For the text-containing cell, return its midpoint in [x, y] coordinate format. 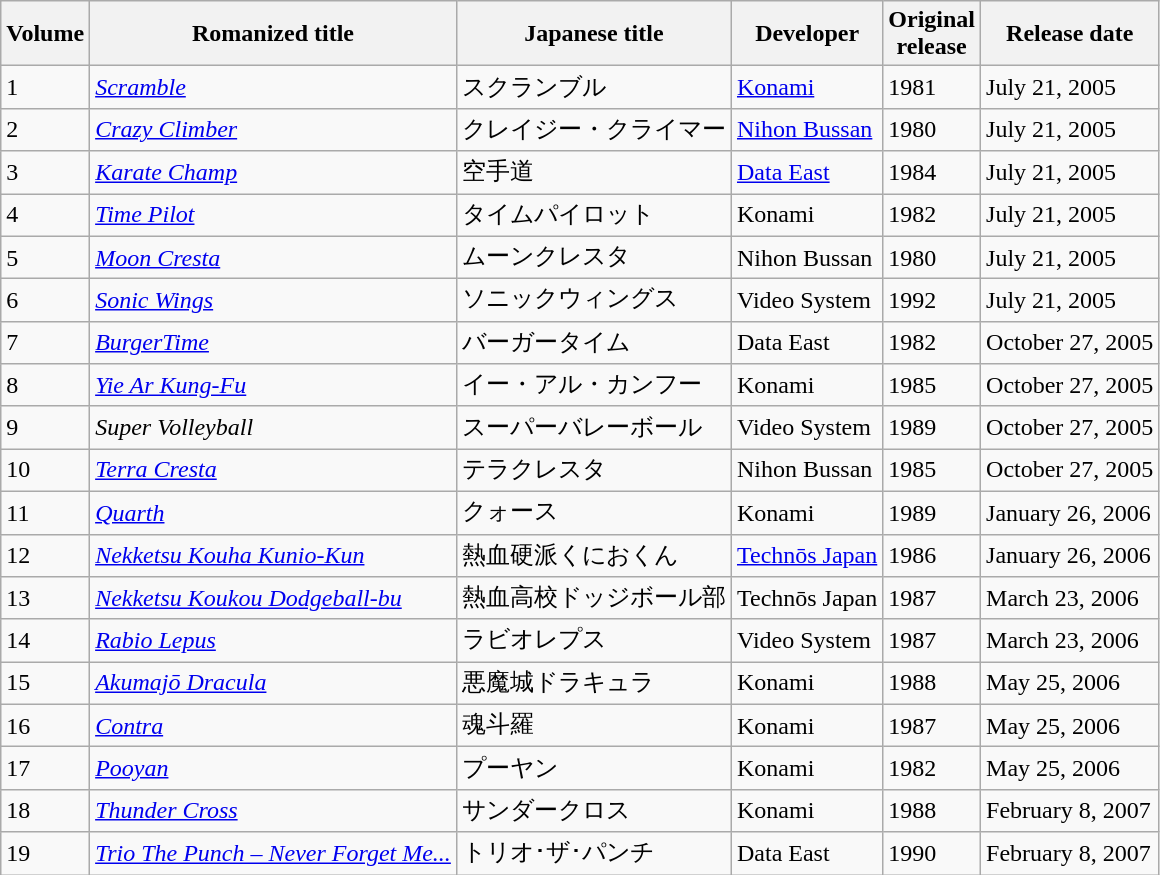
2 [46, 130]
Japanese title [594, 34]
空手道 [594, 172]
プーヤン [594, 768]
7 [46, 342]
トリオ･ザ･パンチ [594, 854]
Release date [1070, 34]
1986 [932, 556]
Developer [806, 34]
Rabio Lepus [274, 640]
4 [46, 216]
Moon Cresta [274, 258]
BurgerTime [274, 342]
12 [46, 556]
5 [46, 258]
1992 [932, 300]
サンダークロス [594, 810]
ラビオレプス [594, 640]
イー・アル・カンフー [594, 386]
Originalrelease [932, 34]
Scramble [274, 88]
18 [46, 810]
1981 [932, 88]
Super Volleyball [274, 428]
Karate Champ [274, 172]
Volume [46, 34]
3 [46, 172]
Akumajō Dracula [274, 684]
8 [46, 386]
タイムパイロット [594, 216]
クレイジー・クライマー [594, 130]
Pooyan [274, 768]
10 [46, 470]
11 [46, 512]
熱血硬派くにおくん [594, 556]
Quarth [274, 512]
1990 [932, 854]
Contra [274, 726]
クォース [594, 512]
テラクレスタ [594, 470]
1 [46, 88]
Crazy Climber [274, 130]
16 [46, 726]
ソニックウィングス [594, 300]
Romanized title [274, 34]
13 [46, 598]
Yie Ar Kung-Fu [274, 386]
Sonic Wings [274, 300]
魂斗羅 [594, 726]
Terra Cresta [274, 470]
6 [46, 300]
熱血高校ドッジボール部 [594, 598]
Time Pilot [274, 216]
1984 [932, 172]
スーパーバレーボール [594, 428]
14 [46, 640]
15 [46, 684]
ムーンクレスタ [594, 258]
19 [46, 854]
悪魔城ドラキュラ [594, 684]
Trio The Punch – Never Forget Me... [274, 854]
バーガータイム [594, 342]
スクランブル [594, 88]
Nekketsu Kouha Kunio-Kun [274, 556]
9 [46, 428]
17 [46, 768]
Nekketsu Koukou Dodgeball-bu [274, 598]
Thunder Cross [274, 810]
